Extract the (x, y) coordinate from the center of the cell holding the provided text.  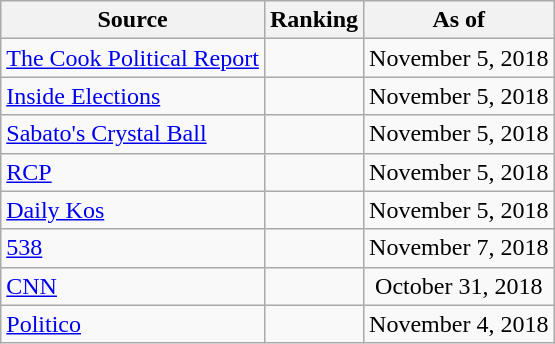
October 31, 2018 (459, 286)
Sabato's Crystal Ball (133, 134)
Daily Kos (133, 210)
RCP (133, 172)
Ranking (314, 20)
CNN (133, 286)
Source (133, 20)
538 (133, 248)
As of (459, 20)
November 4, 2018 (459, 324)
Inside Elections (133, 96)
The Cook Political Report (133, 58)
Politico (133, 324)
November 7, 2018 (459, 248)
